Identify which cell holds the provided text, then report its (x, y) central coordinate. 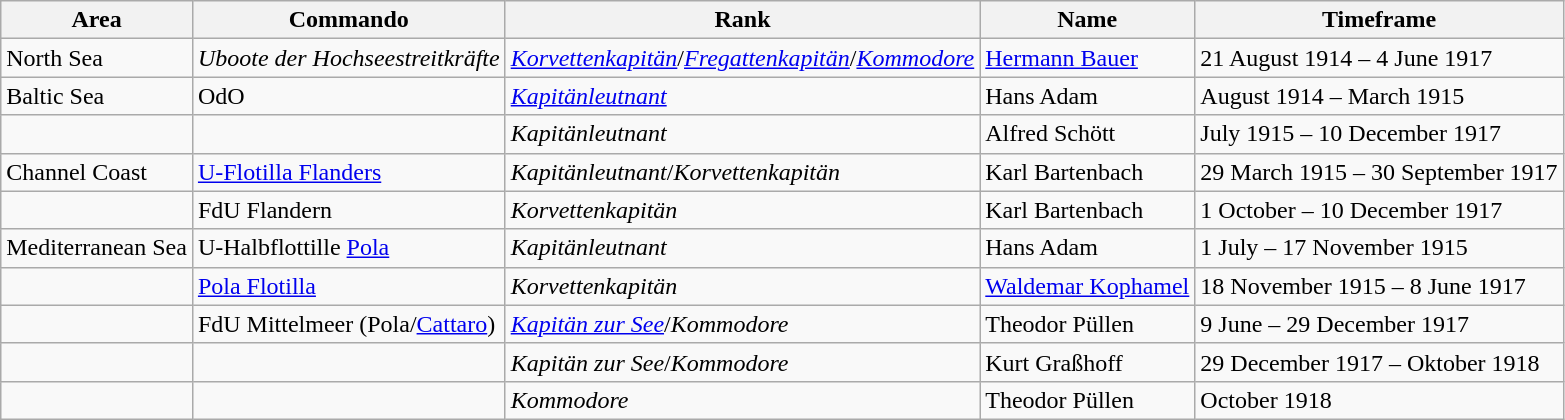
Alfred Schött (1088, 134)
Hermann Bauer (1088, 58)
Kapitänleutnant/Korvettenkapitän (742, 172)
Kommodore (742, 400)
1 October – 10 December 1917 (1379, 210)
9 June – 29 December 1917 (1379, 324)
U-Halbflottille Pola (348, 248)
Pola Flotilla (348, 286)
Waldemar Kophamel (1088, 286)
Korvettenkapitän/Fregattenkapitän/Kommodore (742, 58)
Kurt Graßhoff (1088, 362)
Name (1088, 20)
FdU Flandern (348, 210)
Commando (348, 20)
OdO (348, 96)
29 December 1917 – Oktober 1918 (1379, 362)
U-Flotilla Flanders (348, 172)
October 1918 (1379, 400)
FdU Mittelmeer (Pola/Cattaro) (348, 324)
21 August 1914 – 4 June 1917 (1379, 58)
Baltic Sea (97, 96)
Channel Coast (97, 172)
North Sea (97, 58)
29 March 1915 – 30 September 1917 (1379, 172)
1 July – 17 November 1915 (1379, 248)
18 November 1915 – 8 June 1917 (1379, 286)
July 1915 – 10 December 1917 (1379, 134)
Area (97, 20)
Mediterranean Sea (97, 248)
August 1914 – March 1915 (1379, 96)
Rank (742, 20)
Timeframe (1379, 20)
Uboote der Hochseestreitkräfte (348, 58)
